Determine the (x, y) coordinate at the center of the cell enclosing the given text.  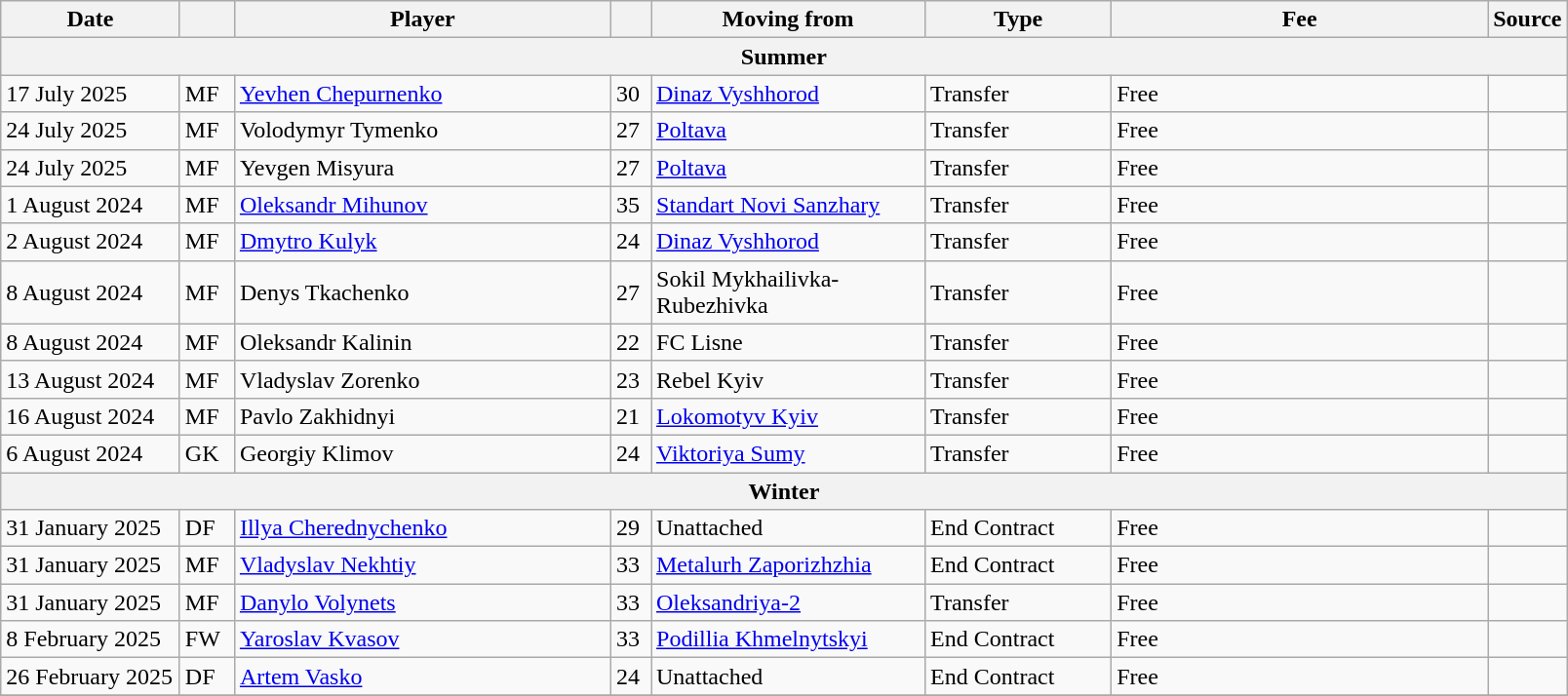
22 (630, 342)
Danylo Volynets (422, 602)
Player (422, 19)
Dmytro Kulyk (422, 242)
Vladyslav Zorenko (422, 379)
Oleksandr Mihunov (422, 205)
8 February 2025 (91, 639)
Yevhen Chepurnenko (422, 94)
Illya Cherednychenko (422, 528)
Summer (784, 57)
Fee (1300, 19)
29 (630, 528)
Denys Tkachenko (422, 292)
GK (207, 453)
Volodymyr Tymenko (422, 131)
23 (630, 379)
Georgiy Klimov (422, 453)
16 August 2024 (91, 416)
Metalurh Zaporizhzhia (788, 565)
Standart Novi Sanzhary (788, 205)
13 August 2024 (91, 379)
Oleksandriya-2 (788, 602)
Yaroslav Kvasov (422, 639)
21 (630, 416)
1 August 2024 (91, 205)
Date (91, 19)
26 February 2025 (91, 677)
Vladyslav Nekhtiy (422, 565)
Podillia Khmelnytskyi (788, 639)
Oleksandr Kalinin (422, 342)
2 August 2024 (91, 242)
Rebel Kyiv (788, 379)
Moving from (788, 19)
Artem Vasko (422, 677)
6 August 2024 (91, 453)
Yevgen Misyura (422, 168)
Pavlo Zakhidnyi (422, 416)
30 (630, 94)
Lokomotyv Kyiv (788, 416)
Type (1018, 19)
Winter (784, 490)
FW (207, 639)
Sokil Mykhailivka-Rubezhivka (788, 292)
Viktoriya Sumy (788, 453)
FC Lisne (788, 342)
35 (630, 205)
17 July 2025 (91, 94)
Source (1527, 19)
